Search for the cell housing the specified text and yield its (x, y) center coordinate. 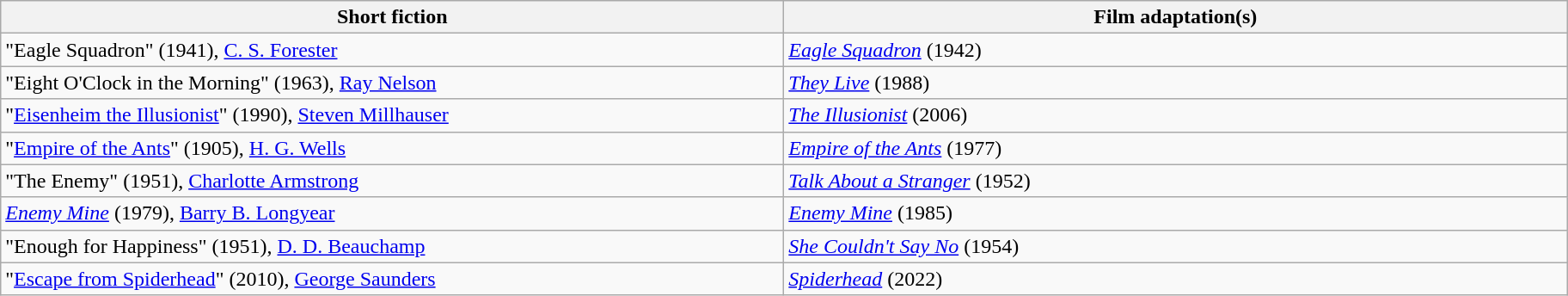
"Empire of the Ants" (1905), H. G. Wells (392, 148)
Film adaptation(s) (1176, 17)
The Illusionist (2006) (1176, 115)
Talk About a Stranger (1952) (1176, 181)
"Enough for Happiness" (1951), D. D. Beauchamp (392, 246)
Eagle Squadron (1942) (1176, 50)
Enemy Mine (1985) (1176, 213)
Enemy Mine (1979), Barry B. Longyear (392, 213)
"Eagle Squadron" (1941), C. S. Forester (392, 50)
She Couldn't Say No (1954) (1176, 246)
They Live (1988) (1176, 83)
Spiderhead (2022) (1176, 279)
"Eight O'Clock in the Morning" (1963), Ray Nelson (392, 83)
Short fiction (392, 17)
"Eisenheim the Illusionist" (1990), Steven Millhauser (392, 115)
Empire of the Ants (1977) (1176, 148)
"Escape from Spiderhead" (2010), George Saunders (392, 279)
"The Enemy" (1951), Charlotte Armstrong (392, 181)
